Determine the (X, Y) coordinate at the center of the cell enclosing the given text.  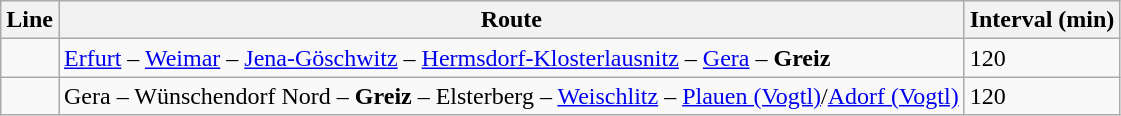
Gera – Wünschendorf Nord – Greiz – Elsterberg – Weischlitz – Plauen (Vogtl)/Adorf (Vogtl) (511, 96)
Interval (min) (1042, 20)
Line (30, 20)
Erfurt – Weimar – Jena-Göschwitz – Hermsdorf-Klosterlausnitz – Gera – Greiz (511, 58)
Route (511, 20)
